Locate the cell with the specified text and output its (X, Y) center coordinate. 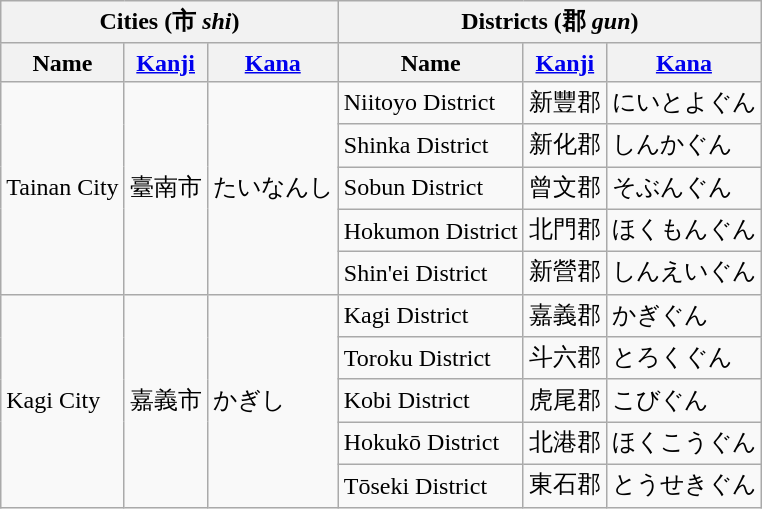
東石郡 (564, 486)
Niitoyo District (430, 102)
Tainan City (62, 188)
Hokukō District (430, 444)
虎尾郡 (564, 400)
そぶんぐん (684, 188)
嘉義郡 (564, 316)
Kobi District (430, 400)
新豐郡 (564, 102)
かぎぐん (684, 316)
たいなんし (272, 188)
ほくもんぐん (684, 230)
Districts (郡 gun) (550, 22)
新營郡 (564, 274)
とろくぐん (684, 358)
Shinka District (430, 146)
Kagi District (430, 316)
Cities (市 shi) (170, 22)
北港郡 (564, 444)
とうせきぐん (684, 486)
ほくこうぐん (684, 444)
Hokumon District (430, 230)
曾文郡 (564, 188)
かぎし (272, 400)
Tōseki District (430, 486)
しんかぐん (684, 146)
嘉義市 (166, 400)
斗六郡 (564, 358)
臺南市 (166, 188)
にいとよぐん (684, 102)
新化郡 (564, 146)
しんえいぐん (684, 274)
Sobun District (430, 188)
Kagi City (62, 400)
北門郡 (564, 230)
こびぐん (684, 400)
Shin'ei District (430, 274)
Toroku District (430, 358)
